Return [X, Y] of the center of cell containing provided text 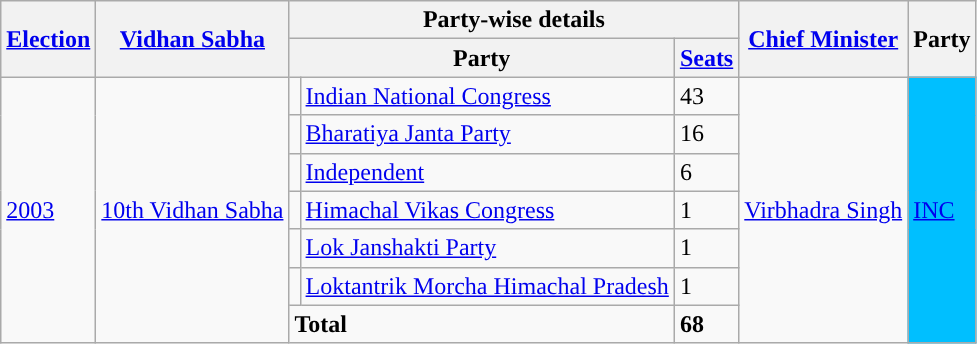
Vidhan Sabha [192, 39]
Seats [706, 58]
Lok Janshakti Party [487, 248]
Election [48, 39]
Virbhadra Singh [824, 210]
INC [942, 210]
Party-wise details [514, 20]
Loktantrik Morcha Himachal Pradesh [487, 286]
Himachal Vikas Congress [487, 210]
2003 [48, 210]
68 [706, 324]
43 [706, 96]
Chief Minister [824, 39]
6 [706, 172]
Bharatiya Janta Party [487, 134]
16 [706, 134]
10th Vidhan Sabha [192, 210]
Total [482, 324]
Independent [487, 172]
Indian National Congress [487, 96]
